Extract the [X, Y] coordinate from the center of the cell holding the provided text.  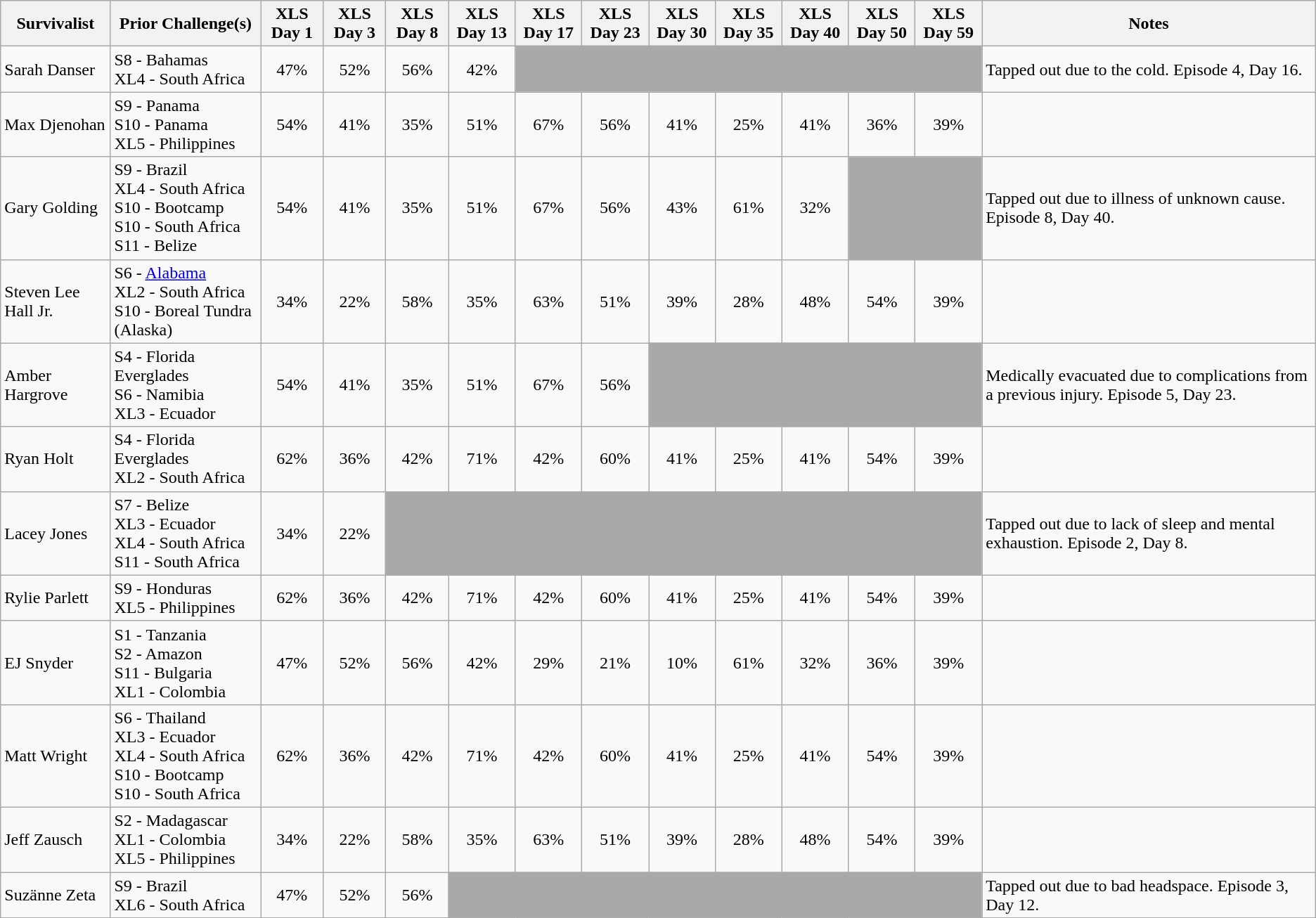
S6 - ThailandXL3 - EcuadorXL4 - South AfricaS10 - BootcampS10 - South Africa [186, 756]
S8 - BahamasXL4 - South Africa [186, 69]
EJ Snyder [56, 662]
Steven Lee Hall Jr. [56, 301]
XLS Day 17 [548, 24]
Jeff Zausch [56, 839]
XLS Day 50 [882, 24]
29% [548, 662]
Tapped out due to the cold. Episode 4, Day 16. [1149, 69]
Ryan Holt [56, 459]
XLS Day 8 [418, 24]
S9 - BrazilXL4 - South AfricaS10 - BootcampS10 - South AfricaS11 - Belize [186, 208]
S7 - BelizeXL3 - EcuadorXL4 - South AfricaS11 - South Africa [186, 533]
Lacey Jones [56, 533]
Prior Challenge(s) [186, 24]
10% [682, 662]
XLS Day 13 [482, 24]
Medically evacuated due to complications from a previous injury. Episode 5, Day 23. [1149, 385]
XLS Day 3 [354, 24]
S9 - PanamaS10 - PanamaXL5 - Philippines [186, 124]
S4 - Florida EvergladesS6 - NamibiaXL3 - Ecuador [186, 385]
XLS Day 30 [682, 24]
Amber Hargrove [56, 385]
S6 - AlabamaXL2 - South AfricaS10 - Boreal Tundra (Alaska) [186, 301]
XLS Day 23 [616, 24]
Tapped out due to lack of sleep and mental exhaustion. Episode 2, Day 8. [1149, 533]
Sarah Danser [56, 69]
S4 - Florida EvergladesXL2 - South Africa [186, 459]
S9 - BrazilXL6 - South Africa [186, 894]
XLS Day 35 [748, 24]
Tapped out due to bad headspace. Episode 3, Day 12. [1149, 894]
XLS Day 59 [949, 24]
Suzänne Zeta [56, 894]
S1 - TanzaniaS2 - AmazonS11 - BulgariaXL1 - Colombia [186, 662]
43% [682, 208]
S2 - MadagascarXL1 - ColombiaXL5 - Philippines [186, 839]
XLS Day 40 [815, 24]
Survivalist [56, 24]
Notes [1149, 24]
S9 - HondurasXL5 - Philippines [186, 597]
Matt Wright [56, 756]
Tapped out due to illness of unknown cause. Episode 8, Day 40. [1149, 208]
Max Djenohan [56, 124]
21% [616, 662]
Rylie Parlett [56, 597]
Gary Golding [56, 208]
XLS Day 1 [292, 24]
